Extract the (X, Y) coordinate from the center of the cell holding the provided text.  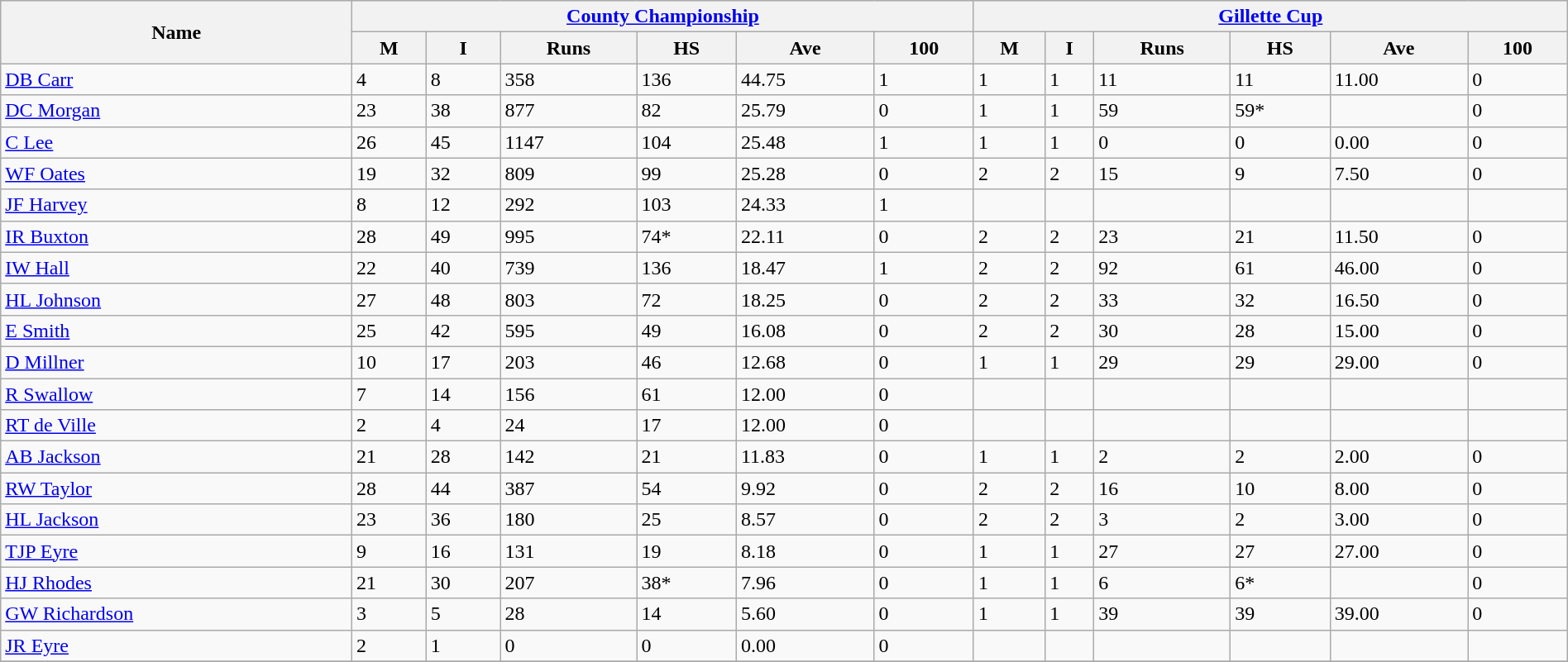
HL Jackson (177, 520)
HJ Rhodes (177, 583)
45 (463, 142)
25.79 (806, 111)
595 (569, 331)
12 (463, 205)
358 (569, 79)
GW Richardson (177, 614)
25.48 (806, 142)
59* (1280, 111)
803 (569, 299)
8.57 (806, 520)
292 (569, 205)
38* (686, 583)
46.00 (1399, 268)
8.00 (1399, 488)
103 (686, 205)
DC Morgan (177, 111)
E Smith (177, 331)
TJP Eyre (177, 551)
142 (569, 457)
99 (686, 174)
JR Eyre (177, 645)
AB Jackson (177, 457)
11.50 (1399, 236)
2.00 (1399, 457)
74* (686, 236)
7.50 (1399, 174)
22 (390, 268)
156 (569, 394)
180 (569, 520)
92 (1163, 268)
C Lee (177, 142)
HL Johnson (177, 299)
59 (1163, 111)
5 (463, 614)
Name (177, 32)
D Millner (177, 362)
39.00 (1399, 614)
7 (390, 394)
IR Buxton (177, 236)
IW Hall (177, 268)
11.00 (1399, 79)
1147 (569, 142)
104 (686, 142)
25.28 (806, 174)
15 (1163, 174)
54 (686, 488)
48 (463, 299)
8.18 (806, 551)
42 (463, 331)
16.50 (1399, 299)
44.75 (806, 79)
387 (569, 488)
6* (1280, 583)
46 (686, 362)
40 (463, 268)
18.47 (806, 268)
11.83 (806, 457)
12.68 (806, 362)
RT de Ville (177, 426)
27.00 (1399, 551)
739 (569, 268)
44 (463, 488)
3.00 (1399, 520)
DB Carr (177, 79)
WF Oates (177, 174)
72 (686, 299)
16.08 (806, 331)
203 (569, 362)
877 (569, 111)
38 (463, 111)
6 (1163, 583)
RW Taylor (177, 488)
22.11 (806, 236)
33 (1163, 299)
County Championship (663, 17)
207 (569, 583)
24 (569, 426)
82 (686, 111)
7.96 (806, 583)
Gillette Cup (1270, 17)
26 (390, 142)
36 (463, 520)
5.60 (806, 614)
24.33 (806, 205)
9.92 (806, 488)
29.00 (1399, 362)
809 (569, 174)
131 (569, 551)
995 (569, 236)
18.25 (806, 299)
15.00 (1399, 331)
R Swallow (177, 394)
JF Harvey (177, 205)
